From the cell containing the given text, extract its center point as [x, y] coordinate. 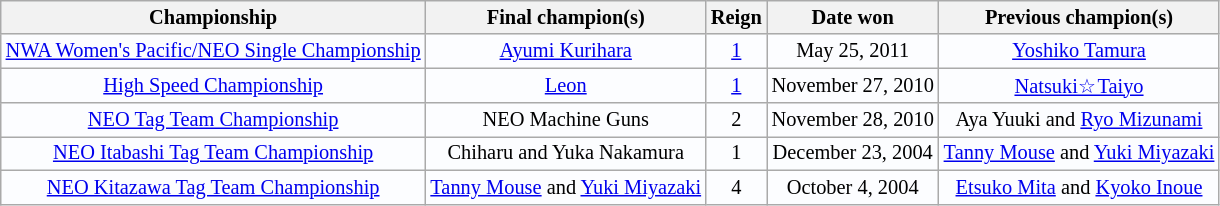
Yoshiko Tamura [1079, 51]
NEO Tag Team Championship [214, 120]
2 [736, 120]
Championship [214, 17]
NWA Women's Pacific/NEO Single Championship [214, 51]
Final champion(s) [566, 17]
NEO Machine Guns [566, 120]
May 25, 2011 [853, 51]
Aya Yuuki and Ryo Mizunami [1079, 120]
4 [736, 187]
December 23, 2004 [853, 153]
Previous champion(s) [1079, 17]
Reign [736, 17]
October 4, 2004 [853, 187]
High Speed Championship [214, 86]
Ayumi Kurihara [566, 51]
November 28, 2010 [853, 120]
NEO Itabashi Tag Team Championship [214, 153]
Chiharu and Yuka Nakamura [566, 153]
NEO Kitazawa Tag Team Championship [214, 187]
Leon [566, 86]
Natsuki☆Taiyo [1079, 86]
November 27, 2010 [853, 86]
Date won [853, 17]
Etsuko Mita and Kyoko Inoue [1079, 187]
